Return [x, y] of the center of cell containing provided text 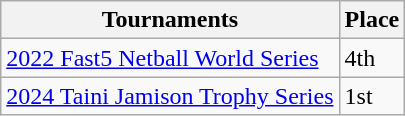
2022 Fast5 Netball World Series [170, 58]
4th [372, 58]
Tournaments [170, 20]
Place [372, 20]
1st [372, 96]
2024 Taini Jamison Trophy Series [170, 96]
